Return the (X, Y) coordinate for the center point of the cell that contains the specified text.  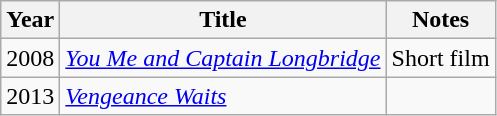
Notes (440, 20)
You Me and Captain Longbridge (223, 58)
2008 (30, 58)
Title (223, 20)
Short film (440, 58)
2013 (30, 96)
Year (30, 20)
Vengeance Waits (223, 96)
